Capture the cell that displays the provided text and extract its [X, Y] central coordinate. 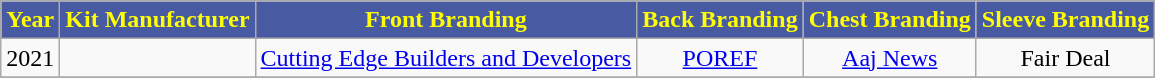
Back Branding [720, 20]
Cutting Edge Builders and Developers [446, 58]
Fair Deal [1065, 58]
POREF [720, 58]
Year [30, 20]
Aaj News [890, 58]
Chest Branding [890, 20]
2021 [30, 58]
Kit Manufacturer [158, 20]
Front Branding [446, 20]
Sleeve Branding [1065, 20]
